Detect which cell encompasses the target text, then output its (X, Y) center coordinate. 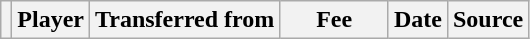
Fee (334, 20)
Date (418, 20)
Source (488, 20)
Transferred from (185, 20)
Player (51, 20)
